Detect which cell encompasses the target text, then output its [X, Y] center coordinate. 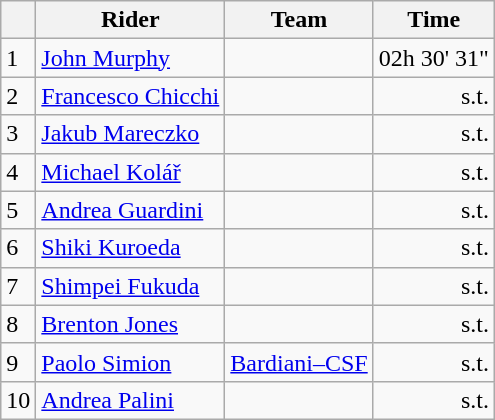
Team [299, 20]
7 [18, 286]
Michael Kolář [130, 172]
6 [18, 248]
2 [18, 96]
Paolo Simion [130, 362]
Andrea Guardini [130, 210]
Rider [130, 20]
3 [18, 134]
Shiki Kuroeda [130, 248]
Andrea Palini [130, 400]
Brenton Jones [130, 324]
4 [18, 172]
9 [18, 362]
John Murphy [130, 58]
Bardiani–CSF [299, 362]
8 [18, 324]
Time [434, 20]
5 [18, 210]
1 [18, 58]
02h 30' 31" [434, 58]
10 [18, 400]
Shimpei Fukuda [130, 286]
Francesco Chicchi [130, 96]
Jakub Mareczko [130, 134]
